Extract the [X, Y] coordinate from the center of the cell holding the provided text.  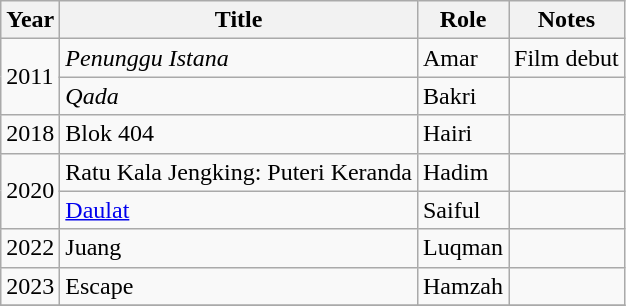
Daulat [239, 210]
Ratu Kala Jengking: Puteri Keranda [239, 172]
Hadim [462, 172]
2018 [30, 134]
2022 [30, 248]
Year [30, 20]
Hamzah [462, 286]
Qada [239, 96]
Blok 404 [239, 134]
Escape [239, 286]
Amar [462, 58]
Notes [566, 20]
Role [462, 20]
Juang [239, 248]
Penunggu Istana [239, 58]
Luqman [462, 248]
Saiful [462, 210]
Bakri [462, 96]
Title [239, 20]
Hairi [462, 134]
2023 [30, 286]
2011 [30, 77]
Film debut [566, 58]
2020 [30, 191]
